For the text-containing cell, return its midpoint in [X, Y] coordinate format. 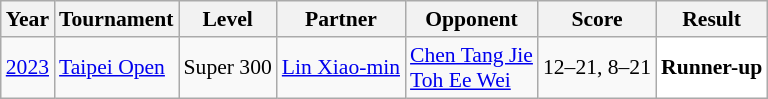
Level [228, 19]
Chen Tang Jie Toh Ee Wei [472, 68]
Year [28, 19]
Result [712, 19]
Tournament [116, 19]
Score [597, 19]
Taipei Open [116, 68]
Super 300 [228, 68]
Runner-up [712, 68]
Opponent [472, 19]
Partner [341, 19]
Lin Xiao-min [341, 68]
12–21, 8–21 [597, 68]
2023 [28, 68]
